Locate the cell with the specified text and output its [X, Y] center coordinate. 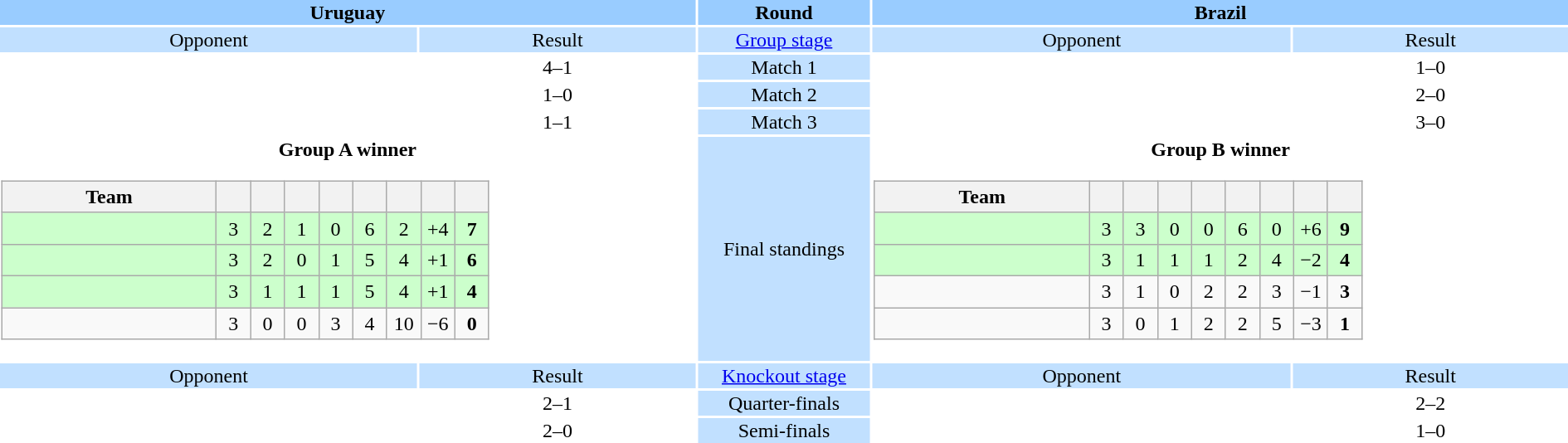
Brazil [1220, 12]
−6 [438, 323]
Knockout stage [784, 376]
9 [1344, 228]
Match 2 [784, 95]
7 [471, 228]
Uruguay [348, 12]
Final standings [784, 249]
+4 [438, 228]
1–1 [558, 122]
Group stage [784, 40]
+6 [1311, 228]
2–1 [558, 403]
−2 [1311, 260]
Round [784, 12]
2–2 [1430, 403]
Match 1 [784, 67]
3–0 [1430, 122]
Group A winner Team 3 2 1 0 6 2 +4 7 3 2 0 1 5 4 +1 6 3 1 1 1 5 4 +1 4 3 0 0 3 4 10 −6 0 [348, 249]
−3 [1311, 323]
4–1 [558, 67]
Semi-finals [784, 431]
10 [403, 323]
−1 [1311, 291]
Quarter-finals [784, 403]
Group B winner Team 3 3 0 0 6 0 +6 9 3 1 1 1 2 4 −2 4 3 1 0 2 2 3 −1 3 3 0 1 2 2 5 −3 1 [1220, 249]
Match 3 [784, 122]
